Return (X, Y) of the center of cell containing provided text 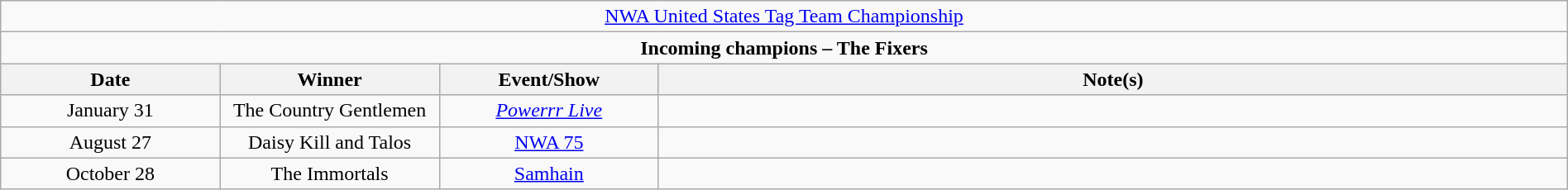
NWA 75 (549, 142)
Date (111, 79)
NWA United States Tag Team Championship (784, 17)
Powerrr Live (549, 111)
Incoming champions – The Fixers (784, 48)
January 31 (111, 111)
October 28 (111, 173)
August 27 (111, 142)
Note(s) (1113, 79)
The Country Gentlemen (329, 111)
Daisy Kill and Talos (329, 142)
Winner (329, 79)
The Immortals (329, 173)
Event/Show (549, 79)
Samhain (549, 173)
